From the cell containing the given text, extract its center point as (X, Y) coordinate. 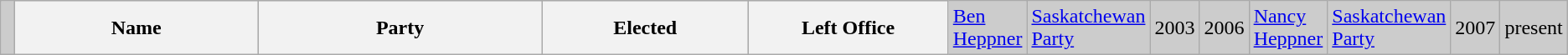
Name (137, 28)
2006 (1225, 28)
Left Office (848, 28)
Ben Heppner (988, 28)
Elected (645, 28)
Nancy Heppner (1288, 28)
Party (400, 28)
present (1534, 28)
2003 (1174, 28)
2007 (1476, 28)
